Identify which cell holds the provided text, then report its (x, y) central coordinate. 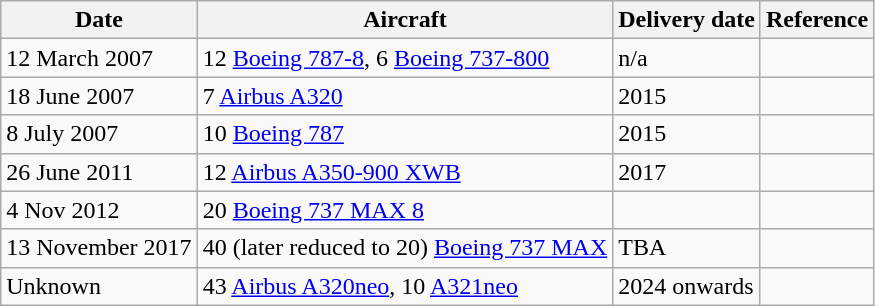
43 Airbus A320neo, 10 A321neo (405, 286)
Aircraft (405, 20)
12 Boeing 787-8, 6 Boeing 737-800 (405, 58)
18 June 2007 (99, 96)
13 November 2017 (99, 248)
12 March 2007 (99, 58)
Delivery date (687, 20)
4 Nov 2012 (99, 210)
20 Boeing 737 MAX 8 (405, 210)
40 (later reduced to 20) Boeing 737 MAX (405, 248)
Reference (816, 20)
n/a (687, 58)
7 Airbus A320 (405, 96)
Date (99, 20)
2017 (687, 172)
8 July 2007 (99, 134)
2024 onwards (687, 286)
26 June 2011 (99, 172)
TBA (687, 248)
Unknown (99, 286)
10 Boeing 787 (405, 134)
12 Airbus A350-900 XWB (405, 172)
